Pinpoint the cell where the given text exists, returning its [X, Y] midpoint coordinate. 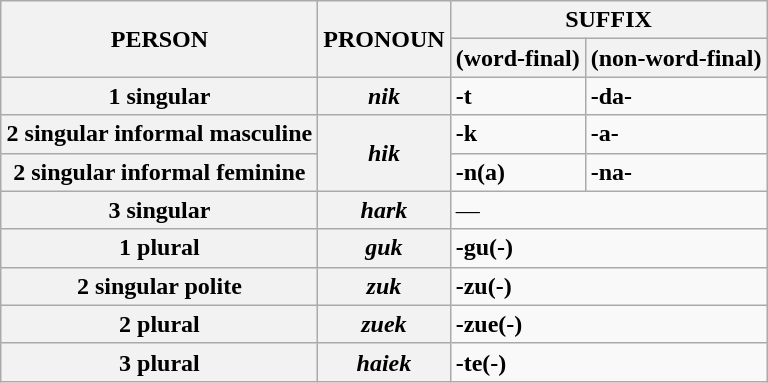
zuk [384, 286]
hark [384, 210]
-na- [676, 172]
-k [518, 134]
-da- [676, 96]
-zue(-) [608, 324]
zuek [384, 324]
1 singular [160, 96]
2 singular informal masculine [160, 134]
-a- [676, 134]
2 singular informal feminine [160, 172]
-n(a) [518, 172]
SUFFIX [608, 20]
-zu(-) [608, 286]
hik [384, 153]
guk [384, 248]
haiek [384, 362]
(word-final) [518, 58]
3 plural [160, 362]
-te(-) [608, 362]
— [608, 210]
PRONOUN [384, 39]
2 singular polite [160, 286]
2 plural [160, 324]
PERSON [160, 39]
3 singular [160, 210]
-gu(-) [608, 248]
(non-word-final) [676, 58]
nik [384, 96]
1 plural [160, 248]
-t [518, 96]
